Detect which cell encompasses the target text, then output its [X, Y] center coordinate. 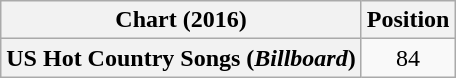
84 [408, 58]
Position [408, 20]
Chart (2016) [181, 20]
US Hot Country Songs (Billboard) [181, 58]
